For the text-containing cell, return its midpoint in (x, y) coordinate format. 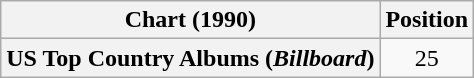
Chart (1990) (190, 20)
US Top Country Albums (Billboard) (190, 58)
25 (427, 58)
Position (427, 20)
